Identify which cell holds the provided text, then report its (X, Y) central coordinate. 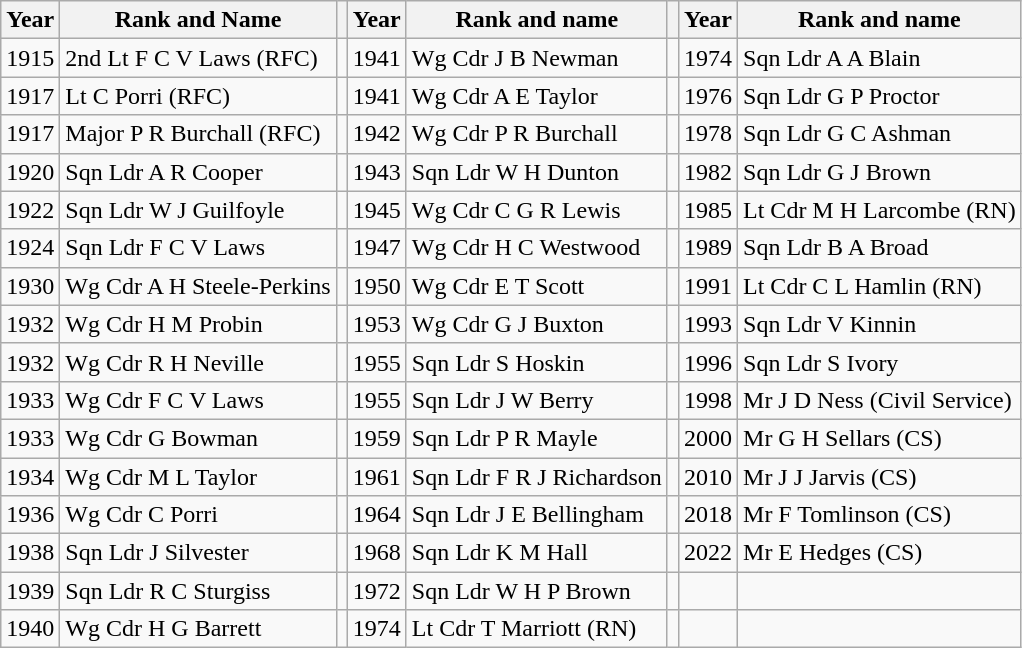
Sqn Ldr A A Blain (880, 58)
1942 (376, 134)
Mr F Tomlinson (CS) (880, 515)
Sqn Ldr G J Brown (880, 172)
Sqn Ldr J E Bellingham (536, 515)
Wg Cdr H G Barrett (198, 629)
Sqn Ldr W H Dunton (536, 172)
Wg Cdr H C Westwood (536, 248)
Sqn Ldr W H P Brown (536, 591)
Lt Cdr C L Hamlin (RN) (880, 286)
1972 (376, 591)
1924 (30, 248)
Sqn Ldr P R Mayle (536, 438)
1940 (30, 629)
Wg Cdr R H Neville (198, 362)
Wg Cdr G J Buxton (536, 324)
Mr J J Jarvis (CS) (880, 477)
2000 (708, 438)
1959 (376, 438)
1939 (30, 591)
1922 (30, 210)
1943 (376, 172)
1947 (376, 248)
Lt Cdr M H Larcombe (RN) (880, 210)
Mr E Hedges (CS) (880, 553)
Sqn Ldr K M Hall (536, 553)
Wg Cdr C Porri (198, 515)
1976 (708, 96)
1989 (708, 248)
1920 (30, 172)
1945 (376, 210)
2nd Lt F C V Laws (RFC) (198, 58)
1953 (376, 324)
Sqn Ldr F C V Laws (198, 248)
2010 (708, 477)
Lt Cdr T Marriott (RN) (536, 629)
Sqn Ldr R C Sturgiss (198, 591)
1936 (30, 515)
Sqn Ldr B A Broad (880, 248)
1996 (708, 362)
1985 (708, 210)
Sqn Ldr J W Berry (536, 400)
Wg Cdr A E Taylor (536, 96)
Wg Cdr P R Burchall (536, 134)
1938 (30, 553)
1998 (708, 400)
1961 (376, 477)
Wg Cdr M L Taylor (198, 477)
Sqn Ldr J Silvester (198, 553)
1978 (708, 134)
1934 (30, 477)
Wg Cdr C G R Lewis (536, 210)
1993 (708, 324)
Sqn Ldr S Hoskin (536, 362)
2018 (708, 515)
1964 (376, 515)
2022 (708, 553)
Wg Cdr G Bowman (198, 438)
Wg Cdr E T Scott (536, 286)
Wg Cdr J B Newman (536, 58)
Wg Cdr F C V Laws (198, 400)
Sqn Ldr A R Cooper (198, 172)
Sqn Ldr G C Ashman (880, 134)
1915 (30, 58)
1950 (376, 286)
1968 (376, 553)
Sqn Ldr F R J Richardson (536, 477)
Sqn Ldr W J Guilfoyle (198, 210)
Mr J D Ness (Civil Service) (880, 400)
Major P R Burchall (RFC) (198, 134)
Lt C Porri (RFC) (198, 96)
Sqn Ldr G P Proctor (880, 96)
1991 (708, 286)
1930 (30, 286)
Wg Cdr H M Probin (198, 324)
Sqn Ldr V Kinnin (880, 324)
Rank and Name (198, 20)
Mr G H Sellars (CS) (880, 438)
1982 (708, 172)
Wg Cdr A H Steele-Perkins (198, 286)
Sqn Ldr S Ivory (880, 362)
